Provide the [X, Y] coordinate of the cell's center where the given text is located.  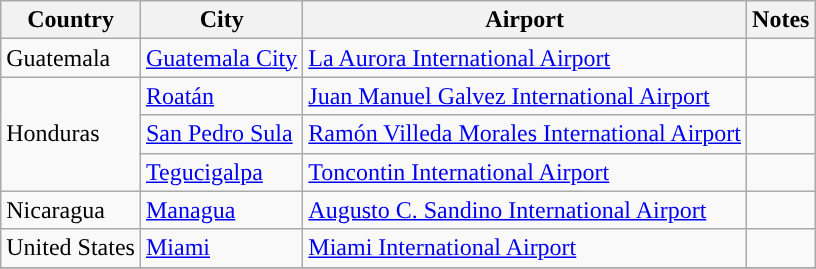
Roatán [221, 96]
Guatemala City [221, 58]
City [221, 20]
United States [71, 248]
San Pedro Sula [221, 134]
La Aurora International Airport [525, 58]
Toncontin International Airport [525, 172]
Miami [221, 248]
Country [71, 20]
Notes [781, 20]
Tegucigalpa [221, 172]
Honduras [71, 134]
Managua [221, 210]
Juan Manuel Galvez International Airport [525, 96]
Augusto C. Sandino International Airport [525, 210]
Airport [525, 20]
Guatemala [71, 58]
Nicaragua [71, 210]
Miami International Airport [525, 248]
Ramón Villeda Morales International Airport [525, 134]
